Capture the cell that displays the provided text and extract its [x, y] central coordinate. 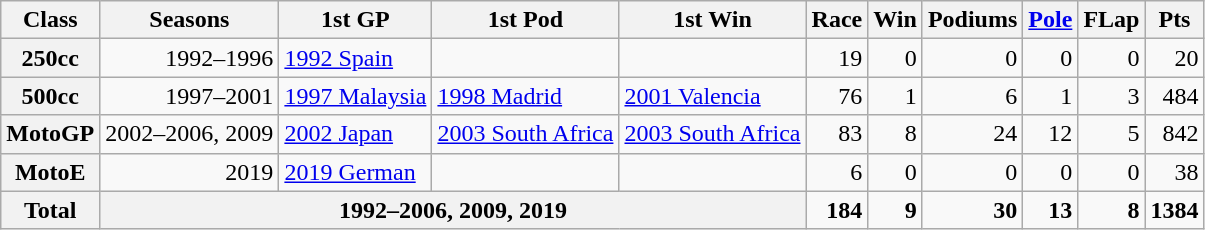
MotoE [50, 172]
38 [1174, 172]
5 [1112, 134]
83 [837, 134]
Podiums [972, 20]
1st Win [712, 20]
2019 German [356, 172]
9 [896, 210]
Total [50, 210]
250cc [50, 58]
1992–2006, 2009, 2019 [453, 210]
484 [1174, 96]
1998 Madrid [526, 96]
MotoGP [50, 134]
20 [1174, 58]
Seasons [190, 20]
Pole [1050, 20]
Class [50, 20]
1st GP [356, 20]
76 [837, 96]
1st Pod [526, 20]
Race [837, 20]
30 [972, 210]
2002–2006, 2009 [190, 134]
12 [1050, 134]
13 [1050, 210]
Pts [1174, 20]
2001 Valencia [712, 96]
1384 [1174, 210]
500cc [50, 96]
1992–1996 [190, 58]
1992 Spain [356, 58]
2002 Japan [356, 134]
2019 [190, 172]
184 [837, 210]
19 [837, 58]
Win [896, 20]
24 [972, 134]
1997–2001 [190, 96]
FLap [1112, 20]
842 [1174, 134]
3 [1112, 96]
1997 Malaysia [356, 96]
